For the text-containing cell, return its midpoint in [X, Y] coordinate format. 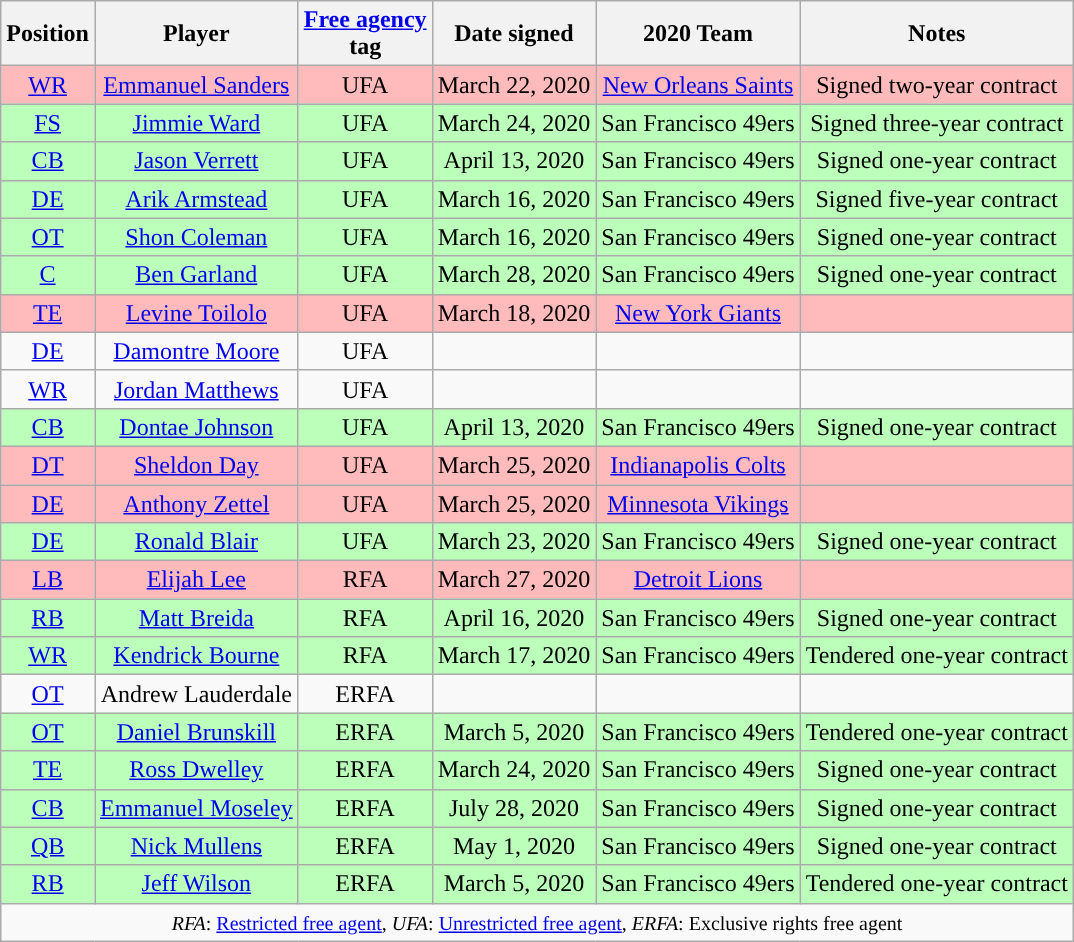
Kendrick Bourne [196, 656]
Minnesota Vikings [698, 503]
Levine Toilolo [196, 313]
DT [48, 465]
Ronald Blair [196, 542]
Free agencytag [365, 34]
FS [48, 123]
Shon Coleman [196, 237]
Matt Breida [196, 618]
Signed five-year contract [936, 199]
Sheldon Day [196, 465]
QB [48, 846]
New Orleans Saints [698, 85]
Daniel Brunskill [196, 732]
Indianapolis Colts [698, 465]
Jordan Matthews [196, 389]
March 18, 2020 [514, 313]
Player [196, 34]
Nick Mullens [196, 846]
Anthony Zettel [196, 503]
March 17, 2020 [514, 656]
May 1, 2020 [514, 846]
Jason Verrett [196, 161]
Jeff Wilson [196, 884]
LB [48, 580]
Elijah Lee [196, 580]
April 16, 2020 [514, 618]
Signed two-year contract [936, 85]
March 27, 2020 [514, 580]
Date signed [514, 34]
New York Giants [698, 313]
Arik Armstead [196, 199]
Detroit Lions [698, 580]
July 28, 2020 [514, 808]
C [48, 275]
Ben Garland [196, 275]
Notes [936, 34]
Dontae Johnson [196, 427]
March 28, 2020 [514, 275]
March 22, 2020 [514, 85]
Ross Dwelley [196, 770]
RFA: Restricted free agent, UFA: Unrestricted free agent, ERFA: Exclusive rights free agent [538, 922]
Position [48, 34]
Emmanuel Moseley [196, 808]
Signed three-year contract [936, 123]
Damontre Moore [196, 351]
Emmanuel Sanders [196, 85]
Jimmie Ward [196, 123]
Andrew Lauderdale [196, 694]
March 23, 2020 [514, 542]
2020 Team [698, 34]
